Return (x, y) of the center of cell containing provided text 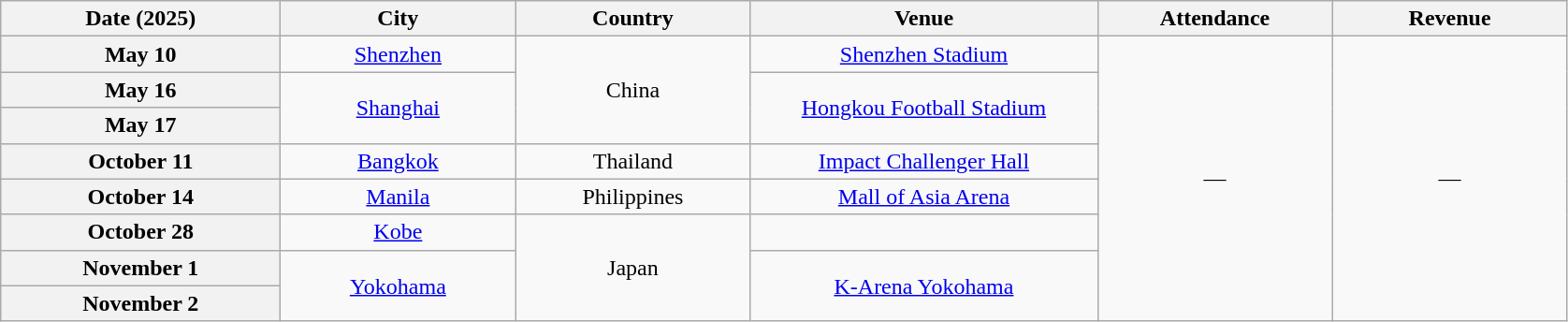
Country (632, 19)
Mall of Asia Arena (924, 197)
November 1 (140, 268)
Thailand (632, 161)
Hongkou Football Stadium (924, 108)
Shenzhen (399, 54)
Yokohama (399, 285)
Venue (924, 19)
Philippines (632, 197)
Impact Challenger Hall (924, 161)
Japan (632, 268)
China (632, 90)
Kobe (399, 232)
Revenue (1450, 19)
November 2 (140, 303)
K-Arena Yokohama (924, 285)
City (399, 19)
Shanghai (399, 108)
October 11 (140, 161)
Bangkok (399, 161)
Manila (399, 197)
May 10 (140, 54)
May 16 (140, 90)
Date (2025) (140, 19)
Attendance (1214, 19)
October 28 (140, 232)
May 17 (140, 125)
Shenzhen Stadium (924, 54)
October 14 (140, 197)
